From the cell containing the given text, extract its center point as (X, Y) coordinate. 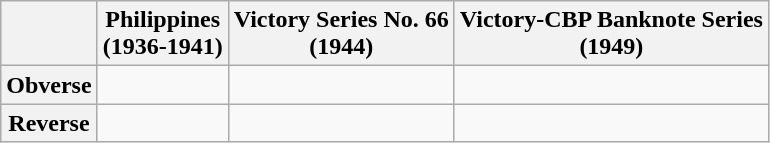
Reverse (49, 123)
Victory Series No. 66(1944) (341, 34)
Obverse (49, 85)
Philippines (1936-1941) (162, 34)
Victory-CBP Banknote Series (1949) (611, 34)
